Pinpoint the cell where the given text exists, returning its [X, Y] midpoint coordinate. 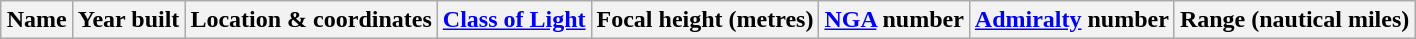
NGA number [894, 20]
Admiralty number [1072, 20]
Name [36, 20]
Class of Light [514, 20]
Focal height (metres) [705, 20]
Range (nautical miles) [1294, 20]
Location & coordinates [311, 20]
Year built [128, 20]
